For the text-containing cell, return its midpoint in [x, y] coordinate format. 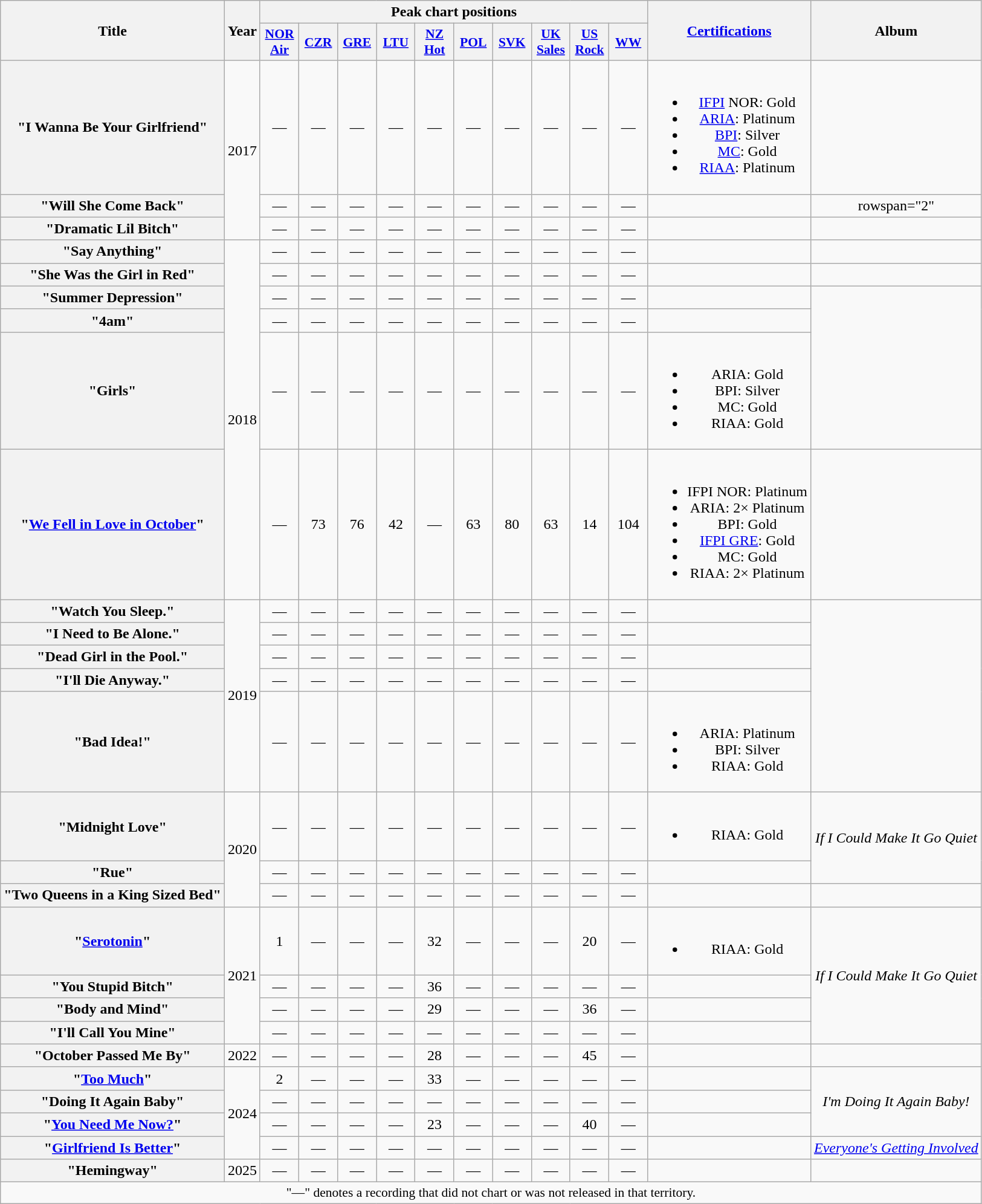
"Bad Idea!" [112, 742]
"Dramatic Lil Bitch" [112, 228]
Year [242, 30]
29 [434, 1009]
rowspan="2" [896, 206]
"Serotonin" [112, 940]
"October Passed Me By" [112, 1055]
2018 [242, 419]
2017 [242, 150]
14 [589, 524]
"—" denotes a recording that did not chart or was not released in that territory. [491, 1193]
ARIA: GoldBPI: SilverMC: GoldRIAA: Gold [729, 390]
2022 [242, 1055]
LTU [396, 42]
Title [112, 30]
Album [896, 30]
"I Need to Be Alone." [112, 634]
73 [318, 524]
"Midnight Love" [112, 827]
"Two Queens in a King Sized Bed" [112, 895]
GRE [357, 42]
2024 [242, 1113]
CZR [318, 42]
2019 [242, 696]
Peak chart positions [453, 12]
"Hemingway" [112, 1171]
SVK [512, 42]
"I'll Call You Mine" [112, 1032]
"She Was the Girl in Red" [112, 274]
23 [434, 1124]
NORAir [279, 42]
45 [589, 1055]
"We Fell in Love in October" [112, 524]
"Dead Girl in the Pool." [112, 657]
Certifications [729, 30]
"Summer Depression" [112, 297]
"I'll Die Anyway." [112, 680]
"Rue" [112, 872]
IFPI NOR: GoldARIA: PlatinumBPI: SilverMC: GoldRIAA: Platinum [729, 127]
UKSales [551, 42]
33 [434, 1078]
"Girls" [112, 390]
80 [512, 524]
42 [396, 524]
"4am" [112, 320]
"Say Anything" [112, 251]
POL [473, 42]
"Body and Mind" [112, 1009]
104 [628, 524]
"I Wanna Be Your Girlfriend" [112, 127]
2021 [242, 976]
NZHot [434, 42]
"You Need Me Now?" [112, 1124]
ARIA: PlatinumBPI: SilverRIAA: Gold [729, 742]
"You Stupid Bitch" [112, 986]
76 [357, 524]
"Doing It Again Baby" [112, 1101]
IFPI NOR: PlatinumARIA: 2× PlatinumBPI: GoldIFPI GRE: GoldMC: GoldRIAA: 2× Platinum [729, 524]
2025 [242, 1171]
40 [589, 1124]
WW [628, 42]
"Too Much" [112, 1078]
I'm Doing It Again Baby! [896, 1101]
"Will She Come Back" [112, 206]
Everyone's Getting Involved [896, 1148]
"Girlfriend Is Better" [112, 1148]
28 [434, 1055]
USRock [589, 42]
2020 [242, 850]
2 [279, 1078]
32 [434, 940]
"Watch You Sleep." [112, 611]
1 [279, 940]
20 [589, 940]
